Pinpoint the cell where the given text exists, returning its [X, Y] midpoint coordinate. 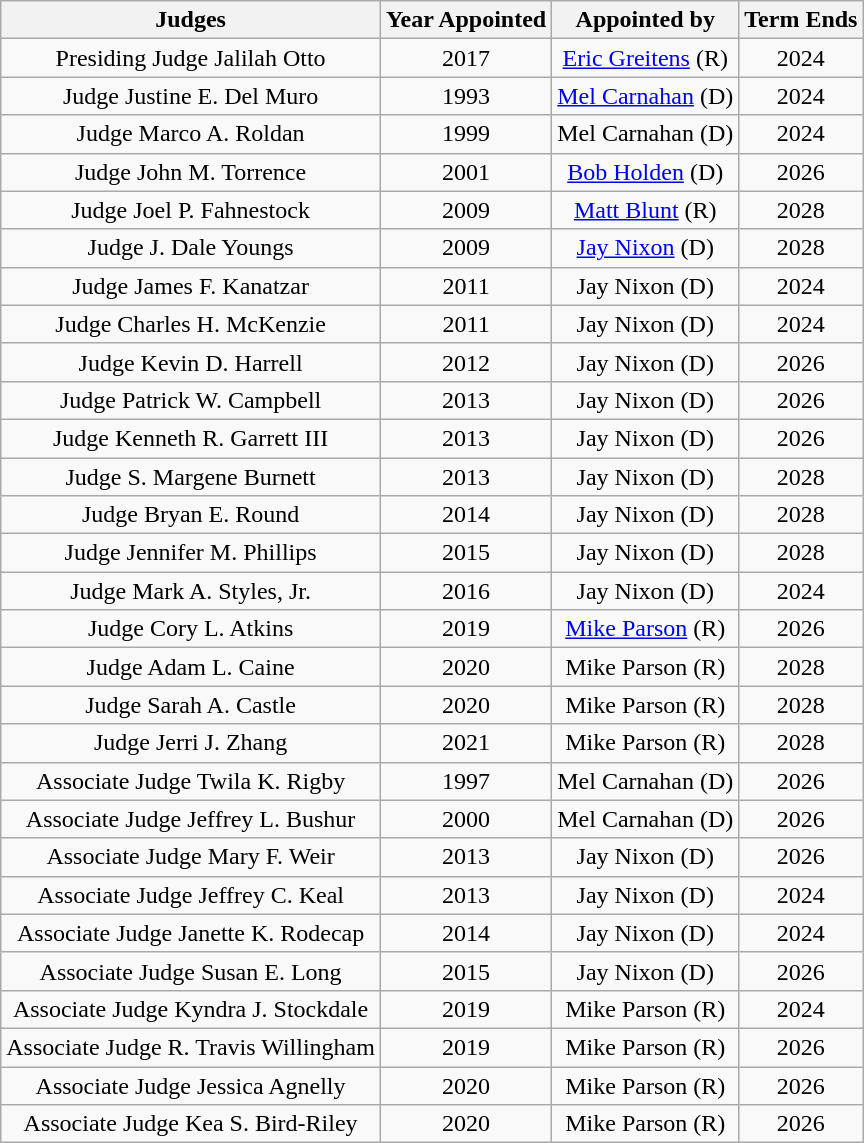
2012 [466, 362]
2021 [466, 743]
Judge Patrick W. Campbell [191, 400]
Associate Judge Janette K. Rodecap [191, 933]
Judge Kenneth R. Garrett III [191, 438]
Associate Judge Jeffrey C. Keal [191, 895]
Associate Judge Kyndra J. Stockdale [191, 1009]
Judge Charles H. McKenzie [191, 324]
Judge Marco A. Roldan [191, 134]
1993 [466, 96]
Judges [191, 20]
Judge Justine E. Del Muro [191, 96]
Judge Adam L. Caine [191, 667]
2001 [466, 172]
Associate Judge Jeffrey L. Bushur [191, 819]
Year Appointed [466, 20]
1999 [466, 134]
Associate Judge R. Travis Willingham [191, 1047]
Judge S. Margene Burnett [191, 477]
Judge James F. Kanatzar [191, 286]
Judge Bryan E. Round [191, 515]
Judge Cory L. Atkins [191, 629]
Term Ends [801, 20]
Eric Greitens (R) [646, 58]
Judge Sarah A. Castle [191, 705]
Matt Blunt (R) [646, 210]
2016 [466, 591]
Associate Judge Susan E. Long [191, 971]
Judge Mark A. Styles, Jr. [191, 591]
Judge Jennifer M. Phillips [191, 553]
Associate Judge Kea S. Bird-Riley [191, 1124]
Appointed by [646, 20]
Associate Judge Mary F. Weir [191, 857]
Associate Judge Jessica Agnelly [191, 1085]
1997 [466, 781]
Judge Kevin D. Harrell [191, 362]
Associate Judge Twila K. Rigby [191, 781]
Judge Joel P. Fahnestock [191, 210]
Bob Holden (D) [646, 172]
Judge Jerri J. Zhang [191, 743]
2017 [466, 58]
Presiding Judge Jalilah Otto [191, 58]
Judge John M. Torrence [191, 172]
Judge J. Dale Youngs [191, 248]
2000 [466, 819]
